Identify which cell holds the provided text, then report its [x, y] central coordinate. 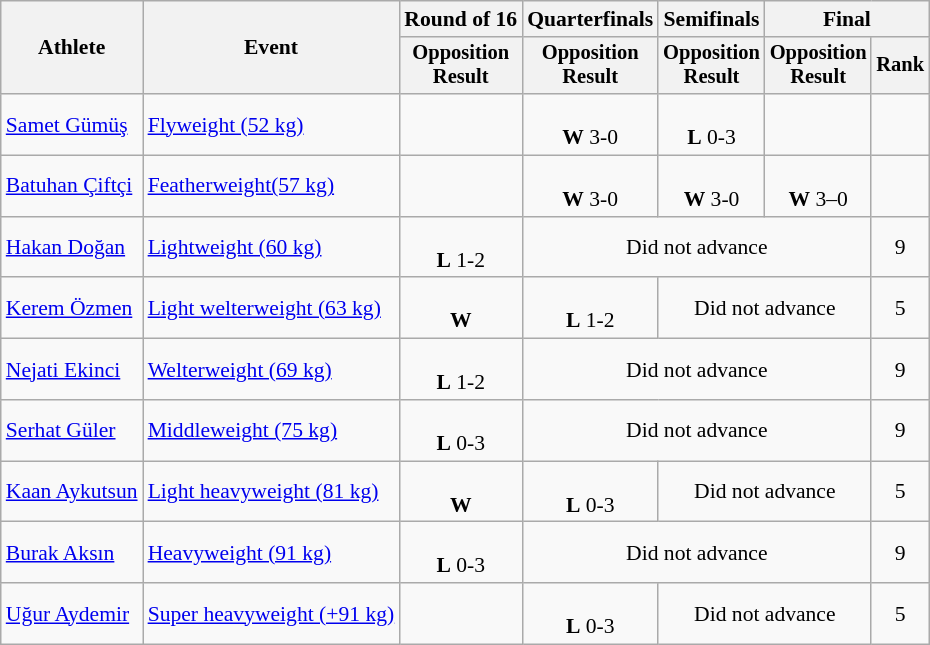
Light welterweight (63 kg) [272, 308]
Batuhan Çiftçi [72, 186]
Semifinals [712, 19]
Kaan Aykutsun [72, 492]
Burak Aksın [72, 552]
Serhat Güler [72, 430]
Middleweight (75 kg) [272, 430]
W 3–0 [818, 186]
Nejati Ekinci [72, 370]
Rank [900, 66]
Heavyweight (91 kg) [272, 552]
Samet Gümüş [72, 124]
Featherweight(57 kg) [272, 186]
Hakan Doğan [72, 248]
Flyweight (52 kg) [272, 124]
Round of 16 [460, 19]
Lightweight (60 kg) [272, 248]
Welterweight (69 kg) [272, 370]
Kerem Özmen [72, 308]
Final [847, 19]
Event [272, 48]
Quarterfinals [590, 19]
Uğur Aydemir [72, 614]
Light heavyweight (81 kg) [272, 492]
Super heavyweight (+91 kg) [272, 614]
Athlete [72, 48]
